Pinpoint the cell where the given text exists, returning its (x, y) midpoint coordinate. 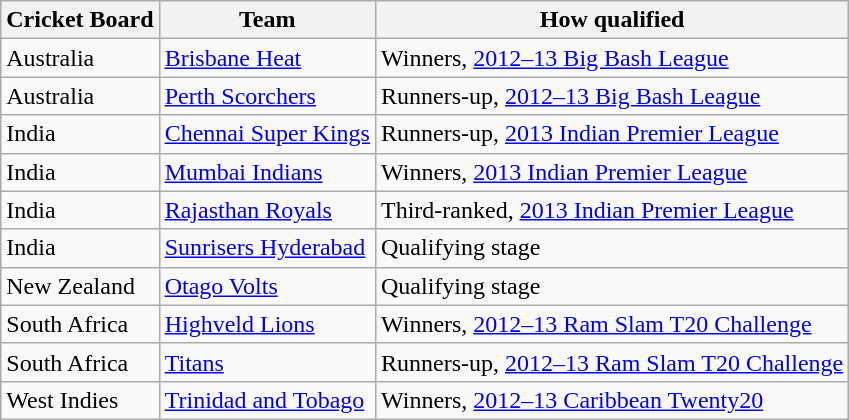
Third-ranked, 2013 Indian Premier League (612, 210)
New Zealand (80, 286)
Brisbane Heat (267, 58)
Runners-up, 2012–13 Ram Slam T20 Challenge (612, 362)
Mumbai Indians (267, 172)
Runners-up, 2013 Indian Premier League (612, 134)
West Indies (80, 400)
Chennai Super Kings (267, 134)
Team (267, 20)
Winners, 2012–13 Big Bash League (612, 58)
Otago Volts (267, 286)
Winners, 2012–13 Caribbean Twenty20 (612, 400)
Trinidad and Tobago (267, 400)
Cricket Board (80, 20)
Runners-up, 2012–13 Big Bash League (612, 96)
Perth Scorchers (267, 96)
Highveld Lions (267, 324)
Rajasthan Royals (267, 210)
Sunrisers Hyderabad (267, 248)
Titans (267, 362)
Winners, 2013 Indian Premier League (612, 172)
How qualified (612, 20)
Winners, 2012–13 Ram Slam T20 Challenge (612, 324)
